Provide the [x, y] coordinate of the cell's center where the given text is located.  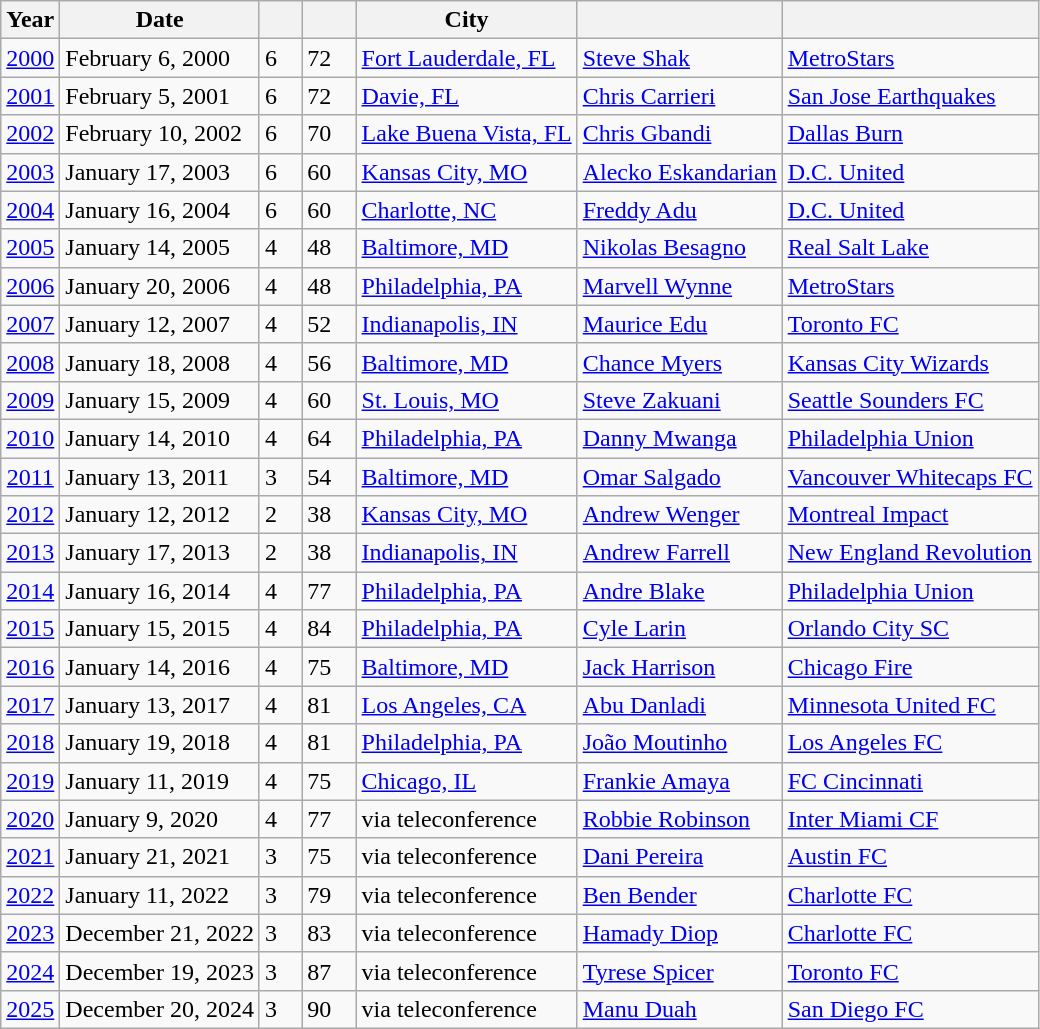
December 20, 2024 [160, 1009]
Chris Gbandi [680, 134]
January 17, 2013 [160, 553]
FC Cincinnati [910, 781]
Andrew Farrell [680, 553]
Nikolas Besagno [680, 248]
Dallas Burn [910, 134]
Los Angeles FC [910, 743]
2017 [30, 705]
Dani Pereira [680, 857]
2003 [30, 172]
January 15, 2009 [160, 400]
Davie, FL [466, 96]
January 17, 2003 [160, 172]
January 16, 2014 [160, 591]
2007 [30, 324]
Freddy Adu [680, 210]
52 [329, 324]
January 14, 2010 [160, 438]
2021 [30, 857]
Abu Danladi [680, 705]
Chicago, IL [466, 781]
Cyle Larin [680, 629]
Minnesota United FC [910, 705]
2008 [30, 362]
Andrew Wenger [680, 515]
Vancouver Whitecaps FC [910, 477]
Maurice Edu [680, 324]
Andre Blake [680, 591]
54 [329, 477]
February 10, 2002 [160, 134]
2005 [30, 248]
2006 [30, 286]
February 6, 2000 [160, 58]
Austin FC [910, 857]
December 19, 2023 [160, 971]
Chicago Fire [910, 667]
St. Louis, MO [466, 400]
56 [329, 362]
Alecko Eskandarian [680, 172]
2025 [30, 1009]
2004 [30, 210]
December 21, 2022 [160, 933]
2022 [30, 895]
January 19, 2018 [160, 743]
João Moutinho [680, 743]
83 [329, 933]
2019 [30, 781]
2018 [30, 743]
Charlotte, NC [466, 210]
2015 [30, 629]
January 13, 2011 [160, 477]
Jack Harrison [680, 667]
84 [329, 629]
Los Angeles, CA [466, 705]
Hamady Diop [680, 933]
Kansas City Wizards [910, 362]
64 [329, 438]
January 11, 2022 [160, 895]
January 20, 2006 [160, 286]
January 16, 2004 [160, 210]
2024 [30, 971]
Robbie Robinson [680, 819]
January 12, 2012 [160, 515]
January 13, 2017 [160, 705]
Danny Mwanga [680, 438]
City [466, 20]
Frankie Amaya [680, 781]
Date [160, 20]
January 15, 2015 [160, 629]
2010 [30, 438]
San Jose Earthquakes [910, 96]
January 18, 2008 [160, 362]
January 14, 2016 [160, 667]
Tyrese Spicer [680, 971]
January 9, 2020 [160, 819]
January 21, 2021 [160, 857]
Montreal Impact [910, 515]
Real Salt Lake [910, 248]
2014 [30, 591]
79 [329, 895]
Steve Zakuani [680, 400]
Marvell Wynne [680, 286]
2013 [30, 553]
Year [30, 20]
January 14, 2005 [160, 248]
90 [329, 1009]
Fort Lauderdale, FL [466, 58]
January 11, 2019 [160, 781]
Omar Salgado [680, 477]
Orlando City SC [910, 629]
2023 [30, 933]
Lake Buena Vista, FL [466, 134]
2009 [30, 400]
February 5, 2001 [160, 96]
Chris Carrieri [680, 96]
San Diego FC [910, 1009]
Ben Bender [680, 895]
2012 [30, 515]
87 [329, 971]
Steve Shak [680, 58]
2000 [30, 58]
2002 [30, 134]
2011 [30, 477]
70 [329, 134]
Inter Miami CF [910, 819]
January 12, 2007 [160, 324]
Seattle Sounders FC [910, 400]
2016 [30, 667]
2001 [30, 96]
New England Revolution [910, 553]
2020 [30, 819]
Chance Myers [680, 362]
Manu Duah [680, 1009]
